Extract the (X, Y) coordinate from the center of the cell holding the provided text.  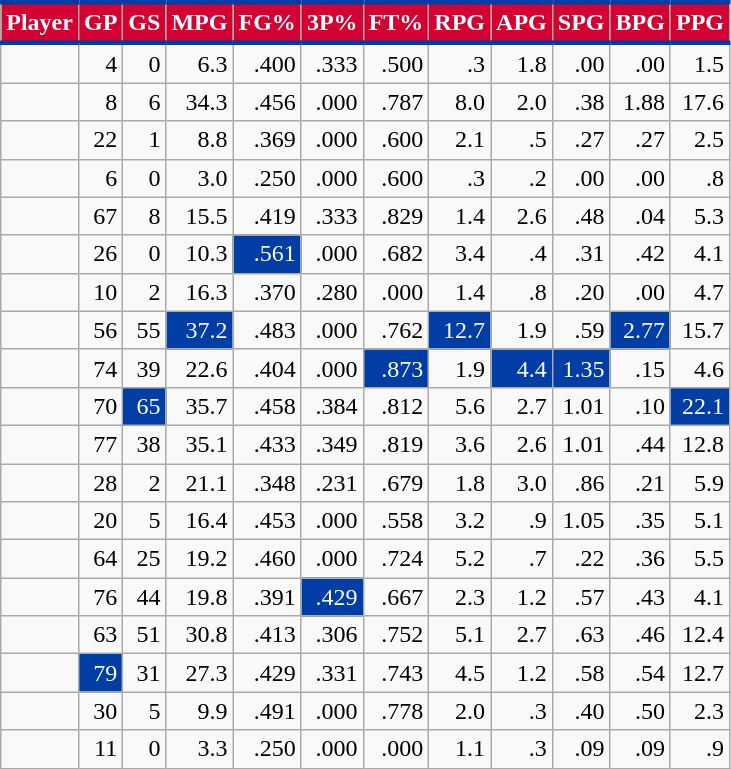
.433 (267, 444)
.460 (267, 559)
.231 (332, 483)
19.2 (200, 559)
28 (100, 483)
.682 (396, 254)
26 (100, 254)
19.8 (200, 597)
5.6 (460, 406)
2.77 (640, 330)
79 (100, 673)
.42 (640, 254)
22.6 (200, 368)
25 (144, 559)
16.4 (200, 521)
.787 (396, 102)
1.5 (700, 63)
BPG (640, 22)
15.5 (200, 216)
76 (100, 597)
35.1 (200, 444)
30 (100, 711)
70 (100, 406)
.873 (396, 368)
1 (144, 140)
17.6 (700, 102)
.679 (396, 483)
4 (100, 63)
9.9 (200, 711)
39 (144, 368)
4.4 (522, 368)
.63 (581, 635)
51 (144, 635)
.04 (640, 216)
67 (100, 216)
SPG (581, 22)
1.1 (460, 749)
3.2 (460, 521)
15.7 (700, 330)
.59 (581, 330)
22 (100, 140)
.369 (267, 140)
.419 (267, 216)
.44 (640, 444)
.404 (267, 368)
FT% (396, 22)
.724 (396, 559)
1.35 (581, 368)
.50 (640, 711)
.15 (640, 368)
27.3 (200, 673)
30.8 (200, 635)
.829 (396, 216)
PPG (700, 22)
.667 (396, 597)
.2 (522, 178)
64 (100, 559)
.40 (581, 711)
5.5 (700, 559)
.54 (640, 673)
3.3 (200, 749)
.391 (267, 597)
11 (100, 749)
.500 (396, 63)
31 (144, 673)
GP (100, 22)
.349 (332, 444)
5.3 (700, 216)
.21 (640, 483)
3P% (332, 22)
.778 (396, 711)
.384 (332, 406)
.743 (396, 673)
.38 (581, 102)
3.6 (460, 444)
.812 (396, 406)
.86 (581, 483)
3.4 (460, 254)
.43 (640, 597)
4.6 (700, 368)
APG (522, 22)
8.0 (460, 102)
.7 (522, 559)
5.9 (700, 483)
GS (144, 22)
8.8 (200, 140)
.5 (522, 140)
.453 (267, 521)
.491 (267, 711)
.752 (396, 635)
.10 (640, 406)
.458 (267, 406)
.31 (581, 254)
.331 (332, 673)
5.2 (460, 559)
.306 (332, 635)
10 (100, 292)
63 (100, 635)
.48 (581, 216)
.400 (267, 63)
.20 (581, 292)
.46 (640, 635)
.456 (267, 102)
.413 (267, 635)
RPG (460, 22)
4.7 (700, 292)
.561 (267, 254)
22.1 (700, 406)
1.05 (581, 521)
37.2 (200, 330)
.819 (396, 444)
55 (144, 330)
2.5 (700, 140)
.35 (640, 521)
.762 (396, 330)
.483 (267, 330)
74 (100, 368)
2.1 (460, 140)
56 (100, 330)
34.3 (200, 102)
4.5 (460, 673)
20 (100, 521)
35.7 (200, 406)
38 (144, 444)
.57 (581, 597)
.58 (581, 673)
12.8 (700, 444)
6.3 (200, 63)
65 (144, 406)
1.88 (640, 102)
Player (40, 22)
.22 (581, 559)
.558 (396, 521)
.4 (522, 254)
44 (144, 597)
21.1 (200, 483)
10.3 (200, 254)
MPG (200, 22)
.348 (267, 483)
.370 (267, 292)
16.3 (200, 292)
77 (100, 444)
12.4 (700, 635)
.280 (332, 292)
FG% (267, 22)
.36 (640, 559)
